Scan for the cell matching the given text and deliver its [X, Y] coordinate at center. 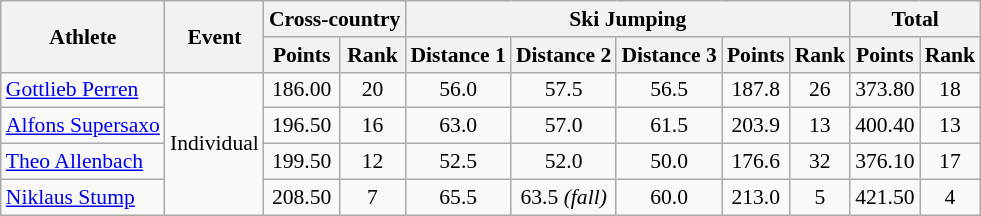
56.0 [458, 90]
17 [950, 162]
208.50 [302, 197]
61.5 [668, 126]
Total [915, 19]
12 [373, 162]
32 [820, 162]
Distance 3 [668, 55]
52.5 [458, 162]
16 [373, 126]
26 [820, 90]
176.6 [756, 162]
63.0 [458, 126]
376.10 [884, 162]
213.0 [756, 197]
Alfons Supersaxo [83, 126]
57.0 [564, 126]
7 [373, 197]
56.5 [668, 90]
Cross-country [335, 19]
Distance 1 [458, 55]
63.5 (fall) [564, 197]
5 [820, 197]
Niklaus Stump [83, 197]
52.0 [564, 162]
Gottlieb Perren [83, 90]
421.50 [884, 197]
Event [214, 36]
65.5 [458, 197]
20 [373, 90]
4 [950, 197]
196.50 [302, 126]
199.50 [302, 162]
57.5 [564, 90]
50.0 [668, 162]
Distance 2 [564, 55]
Theo Allenbach [83, 162]
203.9 [756, 126]
186.00 [302, 90]
373.80 [884, 90]
18 [950, 90]
187.8 [756, 90]
Athlete [83, 36]
Individual [214, 143]
60.0 [668, 197]
Ski Jumping [628, 19]
400.40 [884, 126]
